Find where the given text appears and provide that cell's center as (x, y) coordinate. 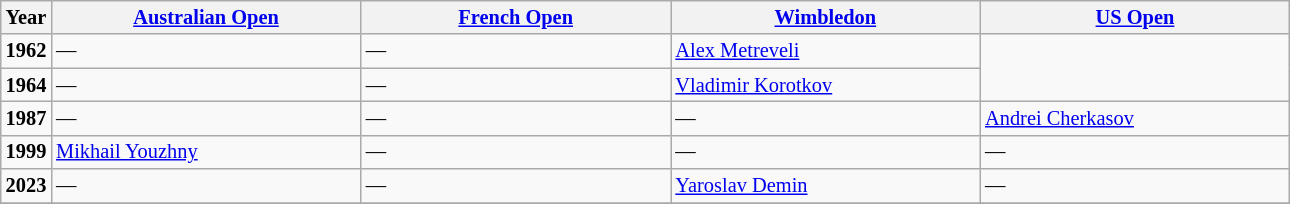
Australian Open (206, 17)
Andrei Cherkasov (1135, 118)
1962 (26, 51)
1964 (26, 85)
Mikhail Youzhny (206, 152)
1987 (26, 118)
Year (26, 17)
Yaroslav Demin (825, 186)
Wimbledon (825, 17)
French Open (516, 17)
Vladimir Korotkov (825, 85)
1999 (26, 152)
2023 (26, 186)
US Open (1135, 17)
Alex Metreveli (825, 51)
